Capture the cell that displays the provided text and extract its [X, Y] central coordinate. 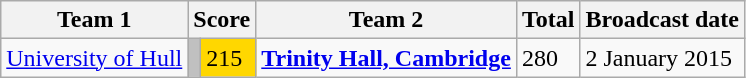
280 [548, 58]
Team 1 [94, 20]
Broadcast date [662, 20]
Trinity Hall, Cambridge [386, 58]
University of Hull [94, 58]
2 January 2015 [662, 58]
Score [222, 20]
215 [228, 58]
Total [548, 20]
Team 2 [386, 20]
